Identify which cell holds the provided text, then report its [x, y] central coordinate. 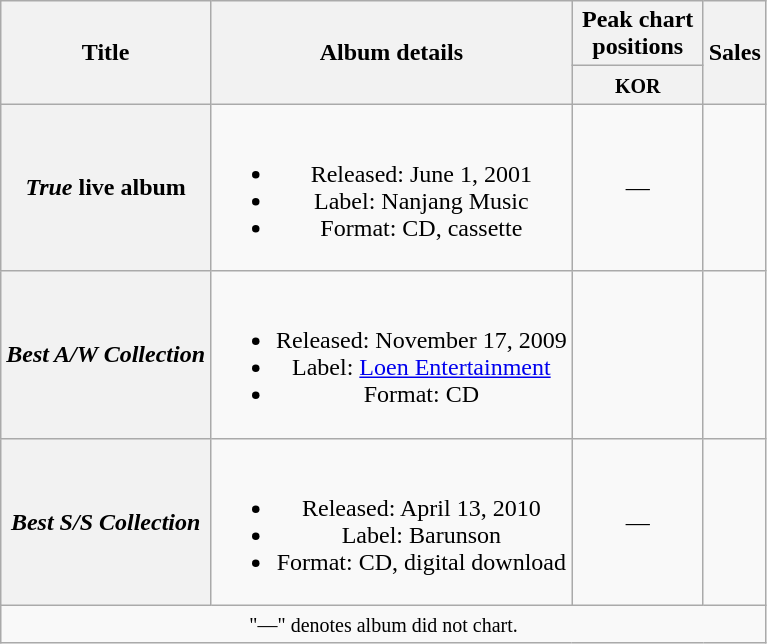
Released: April 13, 2010Label: BarunsonFormat: CD, digital download [392, 522]
"—" denotes album did not chart. [384, 624]
Sales [734, 52]
KOR [638, 85]
Album details [392, 52]
Best S/S Collection [106, 522]
True live album [106, 188]
Title [106, 52]
Released: June 1, 2001Label: Nanjang MusicFormat: CD, cassette [392, 188]
Released: November 17, 2009Label: Loen EntertainmentFormat: CD [392, 354]
Best A/W Collection [106, 354]
Peak chart positions [638, 34]
